For the text-containing cell, return its midpoint in [X, Y] coordinate format. 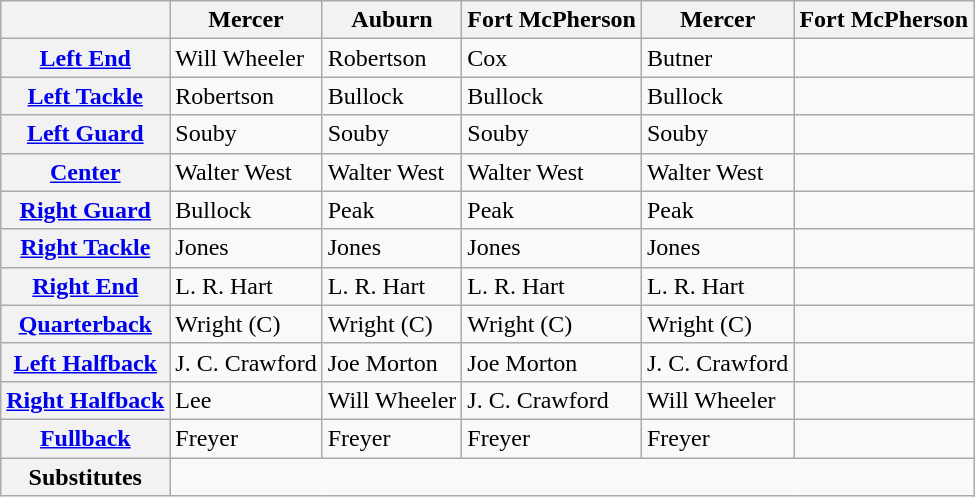
Left Tackle [86, 96]
Right Tackle [86, 248]
Right Guard [86, 210]
Left Halfback [86, 362]
Fullback [86, 438]
Substitutes [86, 477]
Lee [246, 400]
Left End [86, 58]
Cox [552, 58]
Butner [717, 58]
Quarterback [86, 324]
Center [86, 172]
Auburn [392, 20]
Right End [86, 286]
Right Halfback [86, 400]
Left Guard [86, 134]
